For the text-containing cell, return its midpoint in (x, y) coordinate format. 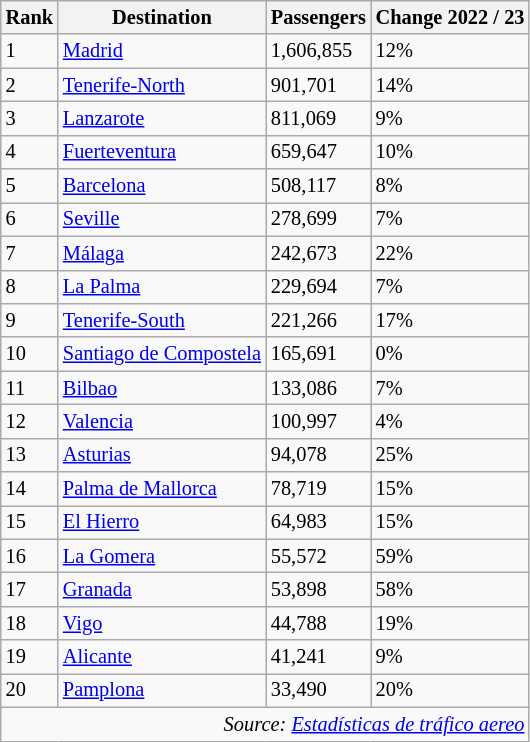
5 (30, 186)
La Gomera (162, 556)
94,078 (318, 455)
22% (450, 253)
Málaga (162, 253)
Barcelona (162, 186)
Passengers (318, 17)
133,086 (318, 388)
17 (30, 589)
15 (30, 522)
Valencia (162, 421)
17% (450, 320)
59% (450, 556)
20% (450, 690)
13 (30, 455)
Fuerteventura (162, 152)
3 (30, 118)
Granada (162, 589)
33,490 (318, 690)
Vigo (162, 623)
Destination (162, 17)
659,647 (318, 152)
Santiago de Compostela (162, 354)
58% (450, 589)
Tenerife-North (162, 85)
Palma de Mallorca (162, 489)
4% (450, 421)
Alicante (162, 657)
1,606,855 (318, 51)
41,241 (318, 657)
Seville (162, 219)
811,069 (318, 118)
8 (30, 287)
19% (450, 623)
901,701 (318, 85)
6 (30, 219)
12% (450, 51)
16 (30, 556)
Bilbao (162, 388)
Madrid (162, 51)
7 (30, 253)
25% (450, 455)
Lanzarote (162, 118)
53,898 (318, 589)
78,719 (318, 489)
La Palma (162, 287)
20 (30, 690)
44,788 (318, 623)
1 (30, 51)
11 (30, 388)
Tenerife-South (162, 320)
100,997 (318, 421)
165,691 (318, 354)
18 (30, 623)
10% (450, 152)
278,699 (318, 219)
242,673 (318, 253)
229,694 (318, 287)
10 (30, 354)
2 (30, 85)
El Hierro (162, 522)
Source: Estadísticas de tráfico aereo (266, 724)
8% (450, 186)
14 (30, 489)
Pamplona (162, 690)
12 (30, 421)
14% (450, 85)
4 (30, 152)
0% (450, 354)
221,266 (318, 320)
55,572 (318, 556)
Rank (30, 17)
9 (30, 320)
Asturias (162, 455)
19 (30, 657)
Change 2022 / 23 (450, 17)
64,983 (318, 522)
508,117 (318, 186)
